From the cell containing the given text, extract its center point as [X, Y] coordinate. 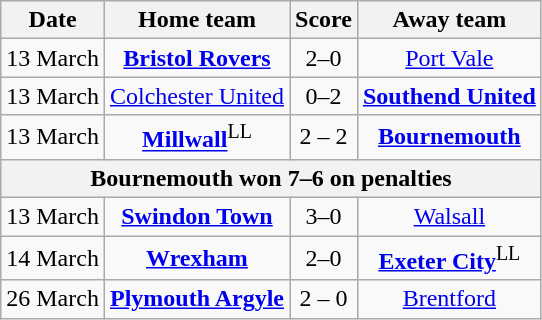
MillwallLL [196, 138]
Home team [196, 20]
14 March [53, 258]
2 – 0 [324, 299]
Plymouth Argyle [196, 299]
Walsall [449, 217]
0–2 [324, 96]
Swindon Town [196, 217]
26 March [53, 299]
Bristol Rovers [196, 58]
3–0 [324, 217]
Southend United [449, 96]
2 – 2 [324, 138]
Exeter CityLL [449, 258]
Score [324, 20]
Port Vale [449, 58]
Wrexham [196, 258]
Away team [449, 20]
Colchester United [196, 96]
Date [53, 20]
Bournemouth won 7–6 on penalties [272, 178]
Bournemouth [449, 138]
Brentford [449, 299]
